Capture the cell that displays the provided text and extract its [x, y] central coordinate. 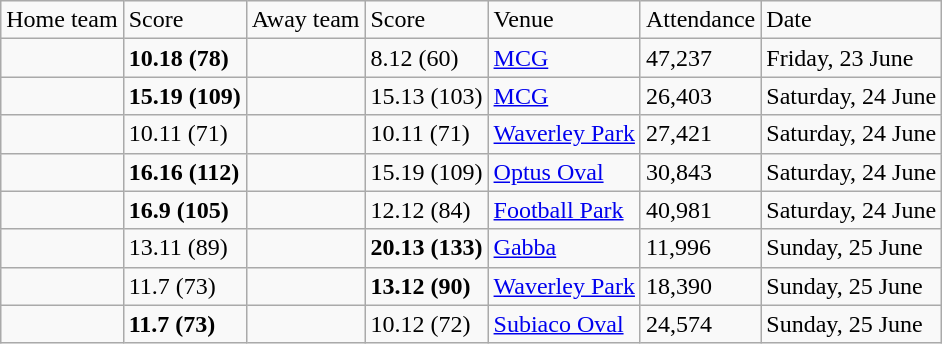
30,843 [700, 172]
Football Park [564, 210]
10.18 (78) [184, 58]
24,574 [700, 324]
20.13 (133) [426, 248]
Subiaco Oval [564, 324]
47,237 [700, 58]
8.12 (60) [426, 58]
Optus Oval [564, 172]
12.12 (84) [426, 210]
Attendance [700, 20]
Venue [564, 20]
27,421 [700, 134]
13.11 (89) [184, 248]
16.9 (105) [184, 210]
Gabba [564, 248]
26,403 [700, 96]
10.12 (72) [426, 324]
Home team [62, 20]
18,390 [700, 286]
11,996 [700, 248]
13.12 (90) [426, 286]
40,981 [700, 210]
16.16 (112) [184, 172]
Date [852, 20]
Away team [306, 20]
Friday, 23 June [852, 58]
15.13 (103) [426, 96]
